Output the [x, y] coordinate of the center of the cell containing the given text.  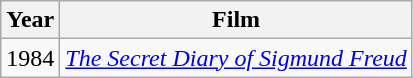
Film [236, 20]
The Secret Diary of Sigmund Freud [236, 58]
1984 [30, 58]
Year [30, 20]
